For the text-containing cell, return its midpoint in (X, Y) coordinate format. 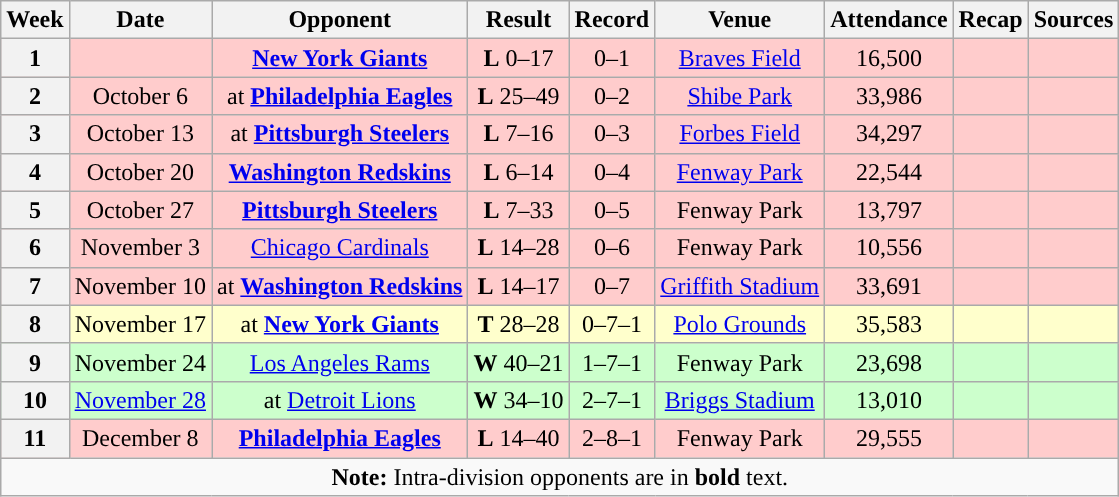
October 27 (140, 210)
November 10 (140, 286)
0–1 (612, 58)
13,010 (889, 400)
3 (35, 134)
5 (35, 210)
0–7 (612, 286)
8 (35, 324)
4 (35, 172)
Week (35, 20)
0–3 (612, 134)
Venue (740, 20)
1 (35, 58)
L 7–16 (518, 134)
New York Giants (340, 58)
L 14–17 (518, 286)
November 17 (140, 324)
10 (35, 400)
T 28–28 (518, 324)
7 (35, 286)
October 13 (140, 134)
1–7–1 (612, 362)
at Washington Redskins (340, 286)
0–4 (612, 172)
at New York Giants (340, 324)
L 0–17 (518, 58)
0–6 (612, 248)
L 6–14 (518, 172)
November 3 (140, 248)
23,698 (889, 362)
Philadelphia Eagles (340, 438)
L 14–28 (518, 248)
16,500 (889, 58)
34,297 (889, 134)
Record (612, 20)
Date (140, 20)
29,555 (889, 438)
22,544 (889, 172)
Opponent (340, 20)
0–2 (612, 96)
0–5 (612, 210)
Forbes Field (740, 134)
at Philadelphia Eagles (340, 96)
Polo Grounds (740, 324)
L 7–33 (518, 210)
Shibe Park (740, 96)
L 14–40 (518, 438)
Los Angeles Rams (340, 362)
W 34–10 (518, 400)
November 28 (140, 400)
November 24 (140, 362)
2 (35, 96)
33,691 (889, 286)
Braves Field (740, 58)
10,556 (889, 248)
13,797 (889, 210)
L 25–49 (518, 96)
11 (35, 438)
December 8 (140, 438)
Note: Intra-division opponents are in bold text. (560, 477)
Griffith Stadium (740, 286)
Washington Redskins (340, 172)
6 (35, 248)
Pittsburgh Steelers (340, 210)
W 40–21 (518, 362)
Chicago Cardinals (340, 248)
October 20 (140, 172)
2–7–1 (612, 400)
at Detroit Lions (340, 400)
0–7–1 (612, 324)
Attendance (889, 20)
33,986 (889, 96)
Result (518, 20)
at Pittsburgh Steelers (340, 134)
2–8–1 (612, 438)
Sources (1074, 20)
October 6 (140, 96)
9 (35, 362)
Recap (990, 20)
35,583 (889, 324)
Briggs Stadium (740, 400)
